Extract the (x, y) coordinate from the center of the cell holding the provided text.  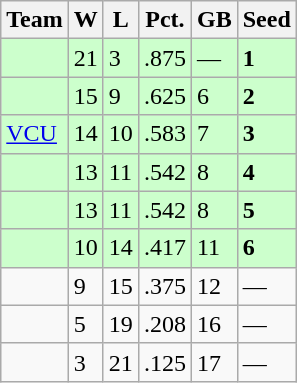
19 (120, 324)
7 (214, 134)
2 (266, 96)
.583 (164, 134)
L (120, 20)
.625 (164, 96)
W (86, 20)
.417 (164, 248)
.875 (164, 58)
16 (214, 324)
.208 (164, 324)
Pct. (164, 20)
17 (214, 362)
.375 (164, 286)
GB (214, 20)
VCU (35, 134)
4 (266, 172)
Seed (266, 20)
12 (214, 286)
1 (266, 58)
Team (35, 20)
.125 (164, 362)
